From the cell containing the given text, extract its center point as [x, y] coordinate. 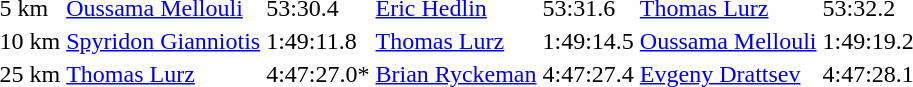
1:49:11.8 [318, 41]
Spyridon Gianniotis [164, 41]
Thomas Lurz [456, 41]
Oussama Mellouli [728, 41]
1:49:14.5 [588, 41]
